Return [x, y] of the center of cell containing provided text 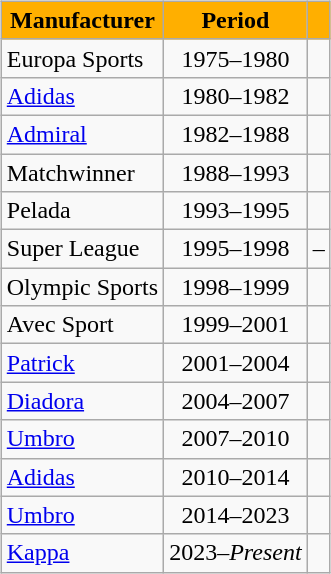
Diadora [82, 401]
– [318, 249]
1995–1998 [236, 249]
2023–Present [236, 553]
2004–2007 [236, 401]
2001–2004 [236, 363]
2010–2014 [236, 477]
1998–1999 [236, 287]
Matchwinner [82, 173]
Period [236, 20]
Kappa [82, 553]
Admiral [82, 134]
Patrick [82, 363]
Avec Sport [82, 325]
1982–1988 [236, 134]
1980–1982 [236, 96]
1975–1980 [236, 58]
1999–2001 [236, 325]
1993–1995 [236, 211]
2014–2023 [236, 515]
Pelada [82, 211]
Olympic Sports [82, 287]
1988–1993 [236, 173]
Super League [82, 249]
2007–2010 [236, 439]
Manufacturer [82, 20]
Europa Sports [82, 58]
